Return the (x, y) coordinate for the center point of the cell that contains the specified text.  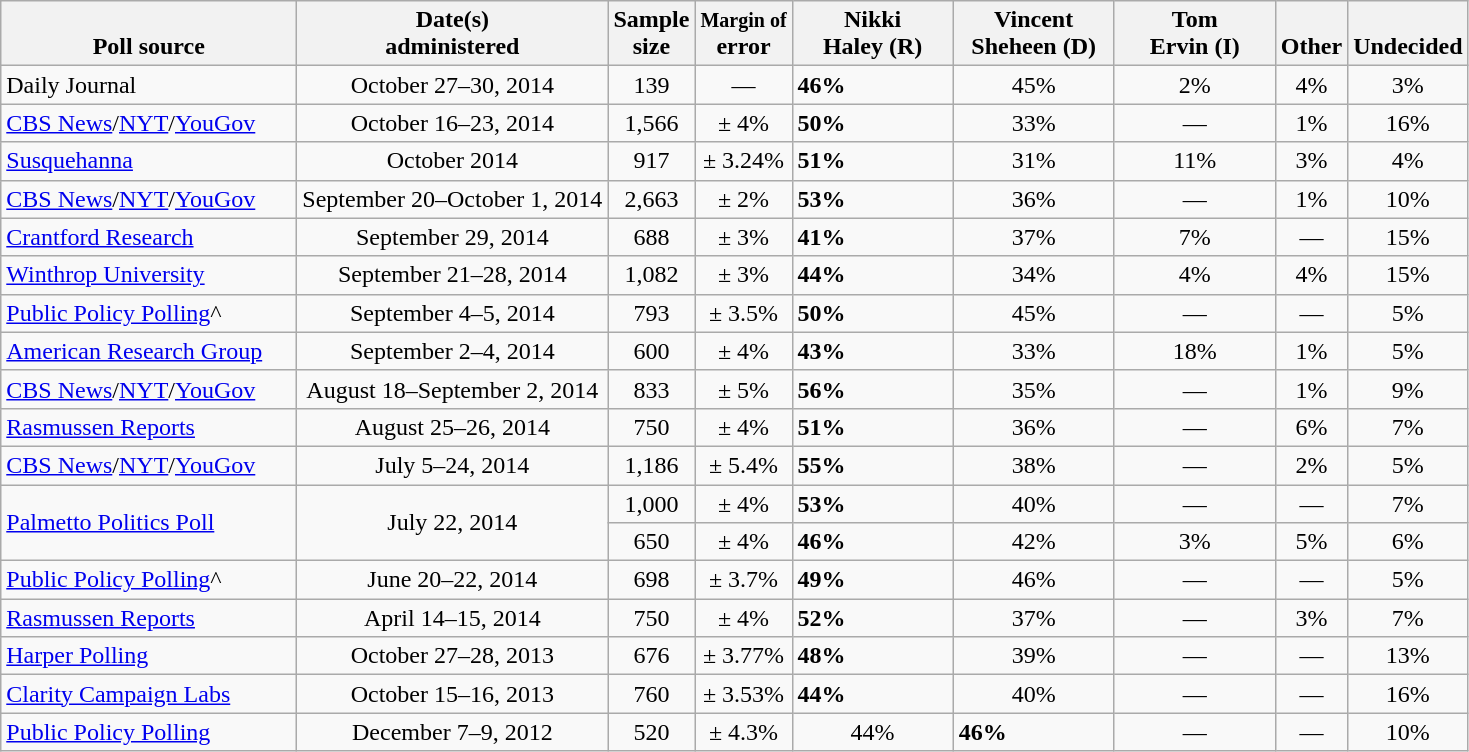
December 7–9, 2012 (452, 732)
June 20–22, 2014 (452, 580)
± 3.7% (744, 580)
917 (652, 161)
September 29, 2014 (452, 237)
October 27–30, 2014 (452, 85)
October 2014 (452, 161)
1,082 (652, 275)
Daily Journal (149, 85)
1,566 (652, 123)
48% (872, 656)
± 3.53% (744, 694)
September 20–October 1, 2014 (452, 199)
September 4–5, 2014 (452, 313)
September 21–28, 2014 (452, 275)
676 (652, 656)
July 22, 2014 (452, 522)
698 (652, 580)
American Research Group (149, 351)
38% (1034, 465)
35% (1034, 389)
± 3.5% (744, 313)
± 2% (744, 199)
Clarity Campaign Labs (149, 694)
520 (652, 732)
760 (652, 694)
TomErvin (I) (1194, 34)
September 2–4, 2014 (452, 351)
55% (872, 465)
Other (1311, 34)
56% (872, 389)
October 27–28, 2013 (452, 656)
Palmetto Politics Poll (149, 522)
Crantford Research (149, 237)
Susquehanna (149, 161)
34% (1034, 275)
± 5% (744, 389)
Samplesize (652, 34)
Margin oferror (744, 34)
31% (1034, 161)
688 (652, 237)
NikkiHaley (R) (872, 34)
1,000 (652, 503)
October 16–23, 2014 (452, 123)
650 (652, 542)
July 5–24, 2014 (452, 465)
600 (652, 351)
± 3.77% (744, 656)
± 3.24% (744, 161)
April 14–15, 2014 (452, 618)
Undecided (1408, 34)
August 18–September 2, 2014 (452, 389)
Winthrop University (149, 275)
42% (1034, 542)
August 25–26, 2014 (452, 427)
41% (872, 237)
13% (1408, 656)
Poll source (149, 34)
Harper Polling (149, 656)
49% (872, 580)
Public Policy Polling (149, 732)
18% (1194, 351)
833 (652, 389)
139 (652, 85)
VincentSheheen (D) (1034, 34)
43% (872, 351)
793 (652, 313)
52% (872, 618)
± 5.4% (744, 465)
± 4.3% (744, 732)
39% (1034, 656)
2,663 (652, 199)
October 15–16, 2013 (452, 694)
11% (1194, 161)
1,186 (652, 465)
9% (1408, 389)
Date(s)administered (452, 34)
